Return the (X, Y) coordinate for the center point of the cell that contains the specified text.  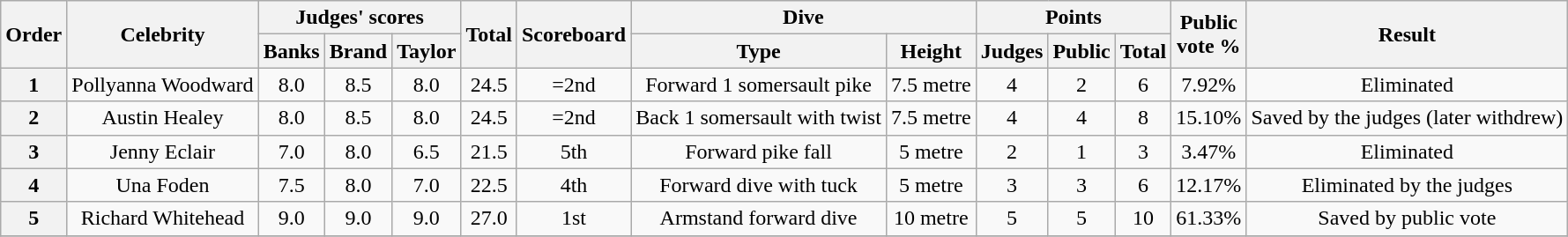
Dive (804, 18)
Richard Whitehead (162, 218)
7.5 (291, 185)
Publicvote % (1209, 34)
Height (931, 51)
Judges' scores (360, 18)
Una Foden (162, 185)
10 metre (931, 218)
15.10% (1209, 118)
Public (1081, 51)
Taylor (427, 51)
1st (573, 218)
Points (1074, 18)
Result (1407, 34)
7.92% (1209, 85)
Banks (291, 51)
6.5 (427, 152)
10 (1143, 218)
Back 1 somersault with twist (759, 118)
8 (1143, 118)
Celebrity (162, 34)
Saved by the judges (later withdrew) (1407, 118)
61.33% (1209, 218)
22.5 (489, 185)
Pollyanna Woodward (162, 85)
Forward pike fall (759, 152)
Armstand forward dive (759, 218)
Order (33, 34)
Saved by public vote (1407, 218)
Austin Healey (162, 118)
Type (759, 51)
Scoreboard (573, 34)
Brand (358, 51)
Eliminated by the judges (1407, 185)
3.47% (1209, 152)
Forward dive with tuck (759, 185)
Forward 1 somersault pike (759, 85)
27.0 (489, 218)
Jenny Eclair (162, 152)
Judges (1012, 51)
12.17% (1209, 185)
4th (573, 185)
5th (573, 152)
21.5 (489, 152)
